Provide the [x, y] coordinate of the cell's center where the given text is located.  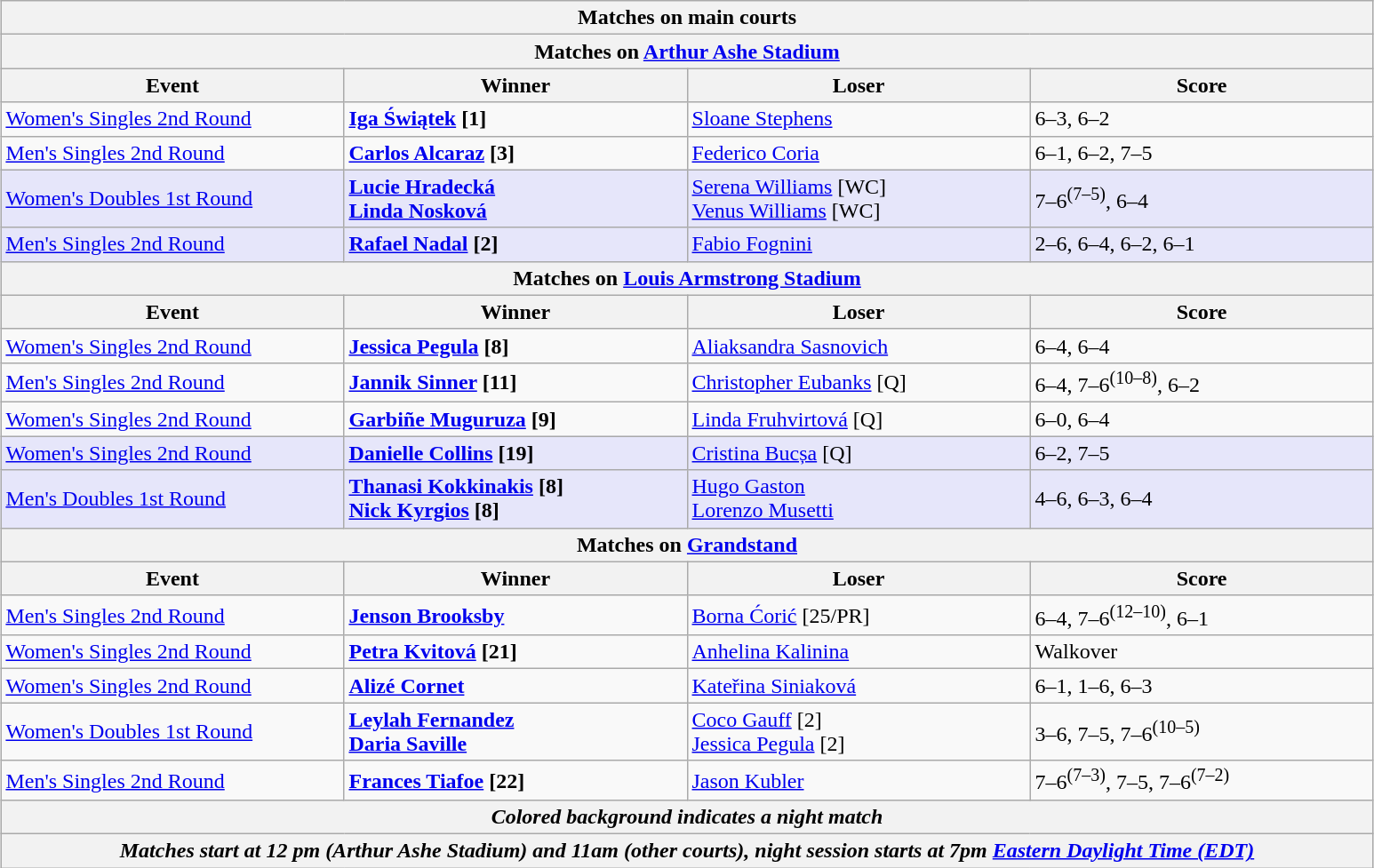
6–1, 1–6, 6–3 [1202, 686]
Iga Świątek [1] [515, 119]
6–4, 7–6(12–10), 6–1 [1202, 615]
Anhelina Kalinina [859, 652]
Jessica Pegula [8] [515, 346]
Hugo Gaston Lorenzo Musetti [859, 499]
Matches on Louis Armstrong Stadium [687, 278]
4–6, 6–3, 6–4 [1202, 499]
Federico Coria [859, 153]
Matches on Grandstand [687, 545]
Petra Kvitová [21] [515, 652]
2–6, 6–4, 6–2, 6–1 [1202, 244]
Frances Tiafoe [22] [515, 780]
Garbiñe Muguruza [9] [515, 419]
Jannik Sinner [11] [515, 382]
6–1, 6–2, 7–5 [1202, 153]
Christopher Eubanks [Q] [859, 382]
Cristina Bucșa [Q] [859, 453]
Fabio Fognini [859, 244]
6–3, 6–2 [1202, 119]
6–4, 6–4 [1202, 346]
6–4, 7–6(10–8), 6–2 [1202, 382]
Jason Kubler [859, 780]
6–2, 7–5 [1202, 453]
Jenson Brooksby [515, 615]
Kateřina Siniaková [859, 686]
Walkover [1202, 652]
Lucie Hradecká Linda Nosková [515, 199]
Thanasi Kokkinakis [8] Nick Kyrgios [8] [515, 499]
Matches on main courts [687, 18]
Matches on Arthur Ashe Stadium [687, 52]
Sloane Stephens [859, 119]
7–6(7–3), 7–5, 7–6(7–2) [1202, 780]
7–6(7–5), 6–4 [1202, 199]
Rafael Nadal [2] [515, 244]
Alizé Cornet [515, 686]
Leylah Fernandez Daria Saville [515, 732]
Colored background indicates a night match [687, 817]
6–0, 6–4 [1202, 419]
Danielle Collins [19] [515, 453]
Matches start at 12 pm (Arthur Ashe Stadium) and 11am (other courts), night session starts at 7pm Eastern Daylight Time (EDT) [687, 851]
Aliaksandra Sasnovich [859, 346]
Linda Fruhvirtová [Q] [859, 419]
Men's Doubles 1st Round [172, 499]
Carlos Alcaraz [3] [515, 153]
Borna Ćorić [25/PR] [859, 615]
Serena Williams [WC] Venus Williams [WC] [859, 199]
3–6, 7–5, 7–6(10–5) [1202, 732]
Coco Gauff [2] Jessica Pegula [2] [859, 732]
